Determine the (x, y) coordinate at the center of the cell enclosing the given text.  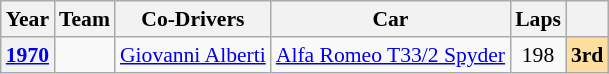
Team (84, 19)
Alfa Romeo T33/2 Spyder (390, 55)
Giovanni Alberti (193, 55)
198 (538, 55)
3rd (588, 55)
Laps (538, 19)
Co-Drivers (193, 19)
Car (390, 19)
1970 (28, 55)
Year (28, 19)
